Output the (X, Y) coordinate of the center of the cell containing the given text.  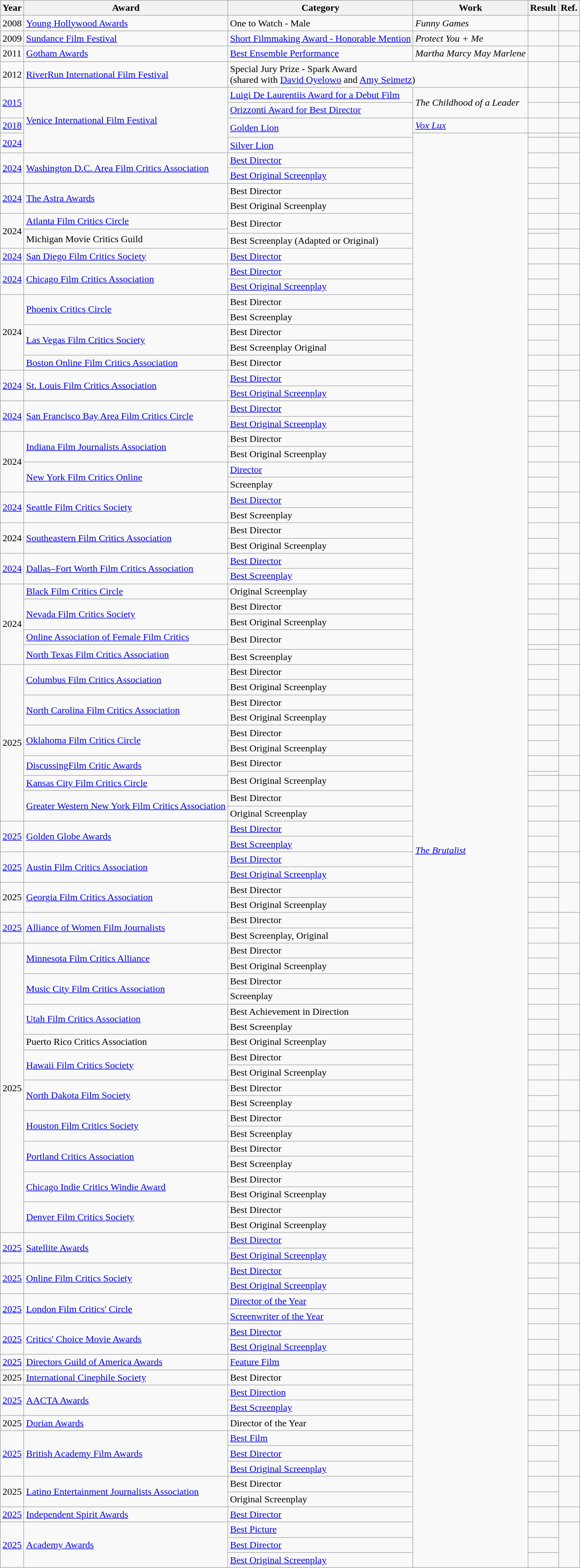
Online Film Critics Society (126, 1278)
International Cinephile Society (126, 1377)
Columbus Film Critics Association (126, 680)
Oklahoma Film Critics Circle (126, 741)
Directors Guild of America Awards (126, 1362)
RiverRun International Film Festival (126, 74)
Music City Film Critics Association (126, 989)
Award (126, 8)
Orizzonti Award for Best Director (320, 110)
New York Film Critics Online (126, 477)
North Dakota Film Society (126, 1095)
Special Jury Prize - Spark Award(shared with David Oyelowo and Amy Seimetz) (378, 74)
AACTA Awards (126, 1400)
Phoenix Critics Circle (126, 309)
Austin Film Critics Association (126, 867)
Best Direction (320, 1393)
Boston Online Film Critics Association (126, 363)
Feature Film (320, 1362)
Best Film (320, 1438)
Golden Globe Awards (126, 836)
The Childhood of a Leader (471, 102)
Venice International Film Festival (126, 120)
Portland Critics Association (126, 1156)
Vox Lux (471, 125)
Satellite Awards (126, 1248)
Hawaii Film Critics Society (126, 1065)
Young Hollywood Awards (126, 23)
Michigan Movie Critics Guild (126, 239)
Best Screenplay Original (320, 347)
Category (320, 8)
Houston Film Critics Society (126, 1126)
2012 (12, 74)
Chicago Indie Critics Windie Award (126, 1187)
Georgia Film Critics Association (126, 897)
North Carolina Film Critics Association (126, 710)
Silver Lion (320, 145)
Dorian Awards (126, 1423)
British Academy Film Awards (126, 1454)
North Texas Film Critics Association (126, 654)
Latino Entertainment Journalists Association (126, 1492)
Puerto Rico Critics Association (126, 1042)
Denver Film Critics Society (126, 1217)
Best Ensemble Performance (320, 54)
Gotham Awards (126, 54)
2011 (12, 54)
Year (12, 8)
Sundance Film Festival (126, 38)
Minnesota Film Critics Alliance (126, 958)
Southeastern Film Critics Association (126, 538)
2015 (12, 102)
Critics' Choice Movie Awards (126, 1339)
Atlanta Film Critics Circle (126, 221)
Result (543, 8)
Funny Games (471, 23)
Kansas City Film Critics Circle (126, 783)
Best Picture (320, 1530)
Work (471, 8)
Online Association of Female Film Critics (126, 637)
Protect You + Me (471, 38)
One to Watch - Male (320, 23)
Washington D.C. Area Film Critics Association (126, 168)
Alliance of Women Film Journalists (126, 928)
Short Filmmaking Award - Honorable Mention (320, 38)
Martha Marcy May Marlene (471, 54)
Nevada Film Critics Society (126, 614)
2009 (12, 38)
St. Louis Film Critics Association (126, 385)
Best Screenplay (Adapted or Original) (320, 241)
Greater Western New York Film Critics Association (126, 806)
Golden Lion (320, 127)
Screenwriter of the Year (320, 1316)
Dallas–Fort Worth Film Critics Association (126, 568)
Luigi De Laurentiis Award for a Debut Film (320, 95)
2008 (12, 23)
Utah Film Critics Association (126, 1019)
Ref. (569, 8)
London Film Critics' Circle (126, 1309)
Director (320, 470)
Academy Awards (126, 1545)
The Astra Awards (126, 199)
2018 (12, 125)
Las Vegas Film Critics Society (126, 340)
San Diego Film Critics Society (126, 256)
Independent Spirit Awards (126, 1514)
Chicago Film Critics Association (126, 279)
Black Film Critics Circle (126, 591)
San Francisco Bay Area Film Critics Circle (126, 416)
Indiana Film Journalists Association (126, 447)
The Brutalist (471, 850)
Seattle Film Critics Society (126, 508)
DiscussingFilm Critic Awards (126, 765)
Best Achievement in Direction (320, 1012)
Best Screenplay, Original (320, 936)
